Return the [X, Y] coordinate for the center point of the cell that contains the specified text.  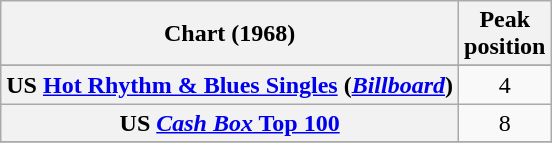
Chart (1968) [230, 34]
US Cash Box Top 100 [230, 123]
US Hot Rhythm & Blues Singles (Billboard) [230, 85]
4 [505, 85]
8 [505, 123]
Peak position [505, 34]
